Detect which cell encompasses the target text, then output its [x, y] center coordinate. 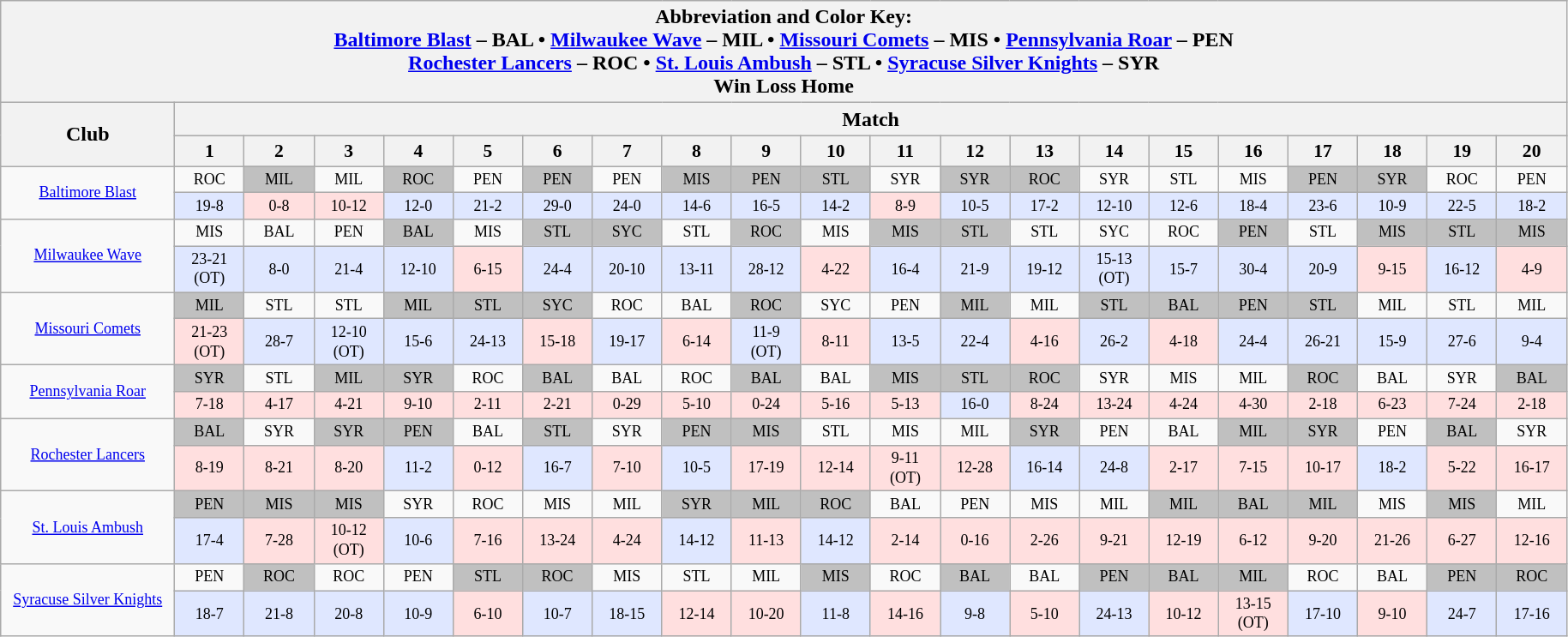
14-2 [835, 206]
16 [1253, 151]
4-30 [1253, 405]
Rochester Lancers [87, 454]
6-27 [1463, 541]
1 [209, 151]
21-2 [487, 206]
16-5 [766, 206]
4-17 [279, 405]
7-28 [279, 541]
12-16 [1532, 541]
Match [871, 119]
11-8 [835, 614]
13-15(OT) [1253, 614]
4-21 [348, 405]
2-26 [1044, 541]
6-15 [487, 269]
5-22 [1463, 468]
10-17 [1322, 468]
6-12 [1253, 541]
7-15 [1253, 468]
Missouri Comets [87, 329]
Milwaukee Wave [87, 255]
22-5 [1463, 206]
14-16 [905, 614]
4-18 [1183, 342]
11-13 [766, 541]
4-22 [835, 269]
21-26 [1392, 541]
Pennsylvania Roar [87, 392]
22-4 [976, 342]
9-21 [1114, 541]
17-4 [209, 541]
6 [557, 151]
20-8 [348, 614]
7-16 [487, 541]
3 [348, 151]
8-21 [279, 468]
15-13(OT) [1114, 269]
26-21 [1322, 342]
8-0 [279, 269]
Baltimore Blast [87, 193]
2-14 [905, 541]
Syracuse Silver Knights [87, 600]
17-19 [766, 468]
4-9 [1532, 269]
11-2 [418, 468]
12-0 [418, 206]
9-11(OT) [905, 468]
10 [835, 151]
15 [1183, 151]
17-2 [1044, 206]
7-24 [1463, 405]
30-4 [1253, 269]
2-11 [487, 405]
16-7 [557, 468]
10-12(OT) [348, 541]
10-20 [766, 614]
18-4 [1253, 206]
17-10 [1322, 614]
8-20 [348, 468]
15-9 [1392, 342]
11-9(OT) [766, 342]
20-9 [1322, 269]
8-9 [905, 206]
10-7 [557, 614]
19-8 [209, 206]
5-13 [905, 405]
13-5 [905, 342]
16-12 [1463, 269]
12-28 [976, 468]
12 [976, 151]
14-6 [696, 206]
24-8 [1114, 468]
21-23(OT) [209, 342]
19-12 [1044, 269]
18 [1392, 151]
7-18 [209, 405]
12-19 [1183, 541]
12-10(OT) [348, 342]
Club [87, 135]
0-16 [976, 541]
20-10 [628, 269]
15-7 [1183, 269]
2 [279, 151]
6-14 [696, 342]
28-12 [766, 269]
10-6 [418, 541]
4 [418, 151]
27-6 [1463, 342]
14 [1114, 151]
9 [766, 151]
0-24 [766, 405]
19 [1463, 151]
6-10 [487, 614]
16-0 [976, 405]
6-23 [1392, 405]
9-15 [1392, 269]
23-6 [1322, 206]
9-8 [976, 614]
28-7 [279, 342]
16-4 [905, 269]
24-0 [628, 206]
St. Louis Ambush [87, 528]
21-4 [348, 269]
0-12 [487, 468]
18-7 [209, 614]
8-11 [835, 342]
9-4 [1532, 342]
5-16 [835, 405]
16-14 [1044, 468]
16-17 [1532, 468]
13-11 [696, 269]
12-6 [1183, 206]
21-8 [279, 614]
15-6 [418, 342]
29-0 [557, 206]
17 [1322, 151]
8-24 [1044, 405]
23-21(OT) [209, 269]
2-17 [1183, 468]
24-7 [1463, 614]
7-10 [628, 468]
19-17 [628, 342]
8-19 [209, 468]
0-29 [628, 405]
20 [1532, 151]
11 [905, 151]
18-15 [628, 614]
26-2 [1114, 342]
8 [696, 151]
17-16 [1532, 614]
4-16 [1044, 342]
7 [628, 151]
13 [1044, 151]
0-8 [279, 206]
15-18 [557, 342]
5 [487, 151]
21-9 [976, 269]
9-20 [1322, 541]
2-21 [557, 405]
